Determine the (x, y) coordinate at the center of the cell enclosing the given text.  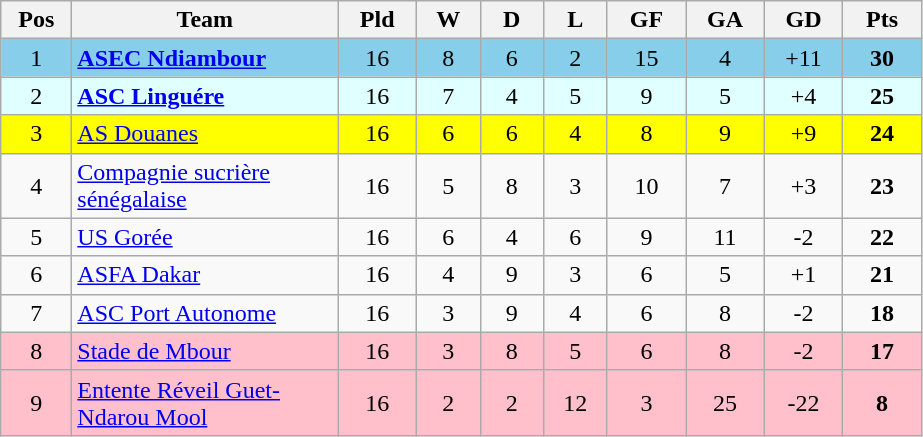
21 (882, 275)
1 (36, 58)
11 (726, 237)
22 (882, 237)
18 (882, 313)
+3 (804, 186)
L (576, 20)
23 (882, 186)
Stade de Mbour (205, 351)
AS Douanes (205, 134)
10 (646, 186)
ASC Linguére (205, 96)
+9 (804, 134)
GF (646, 20)
30 (882, 58)
Team (205, 20)
GD (804, 20)
Compagnie sucrière sénégalaise (205, 186)
D (512, 20)
+1 (804, 275)
GA (726, 20)
ASC Port Autonome (205, 313)
ASFA Dakar (205, 275)
24 (882, 134)
12 (576, 402)
US Gorée (205, 237)
Pld (378, 20)
W (448, 20)
-22 (804, 402)
+4 (804, 96)
+11 (804, 58)
15 (646, 58)
Pts (882, 20)
17 (882, 351)
Entente Réveil Guet-Ndarou Mool (205, 402)
ASEC Ndiambour (205, 58)
Pos (36, 20)
